Find where the given text appears and provide that cell's center as [X, Y] coordinate. 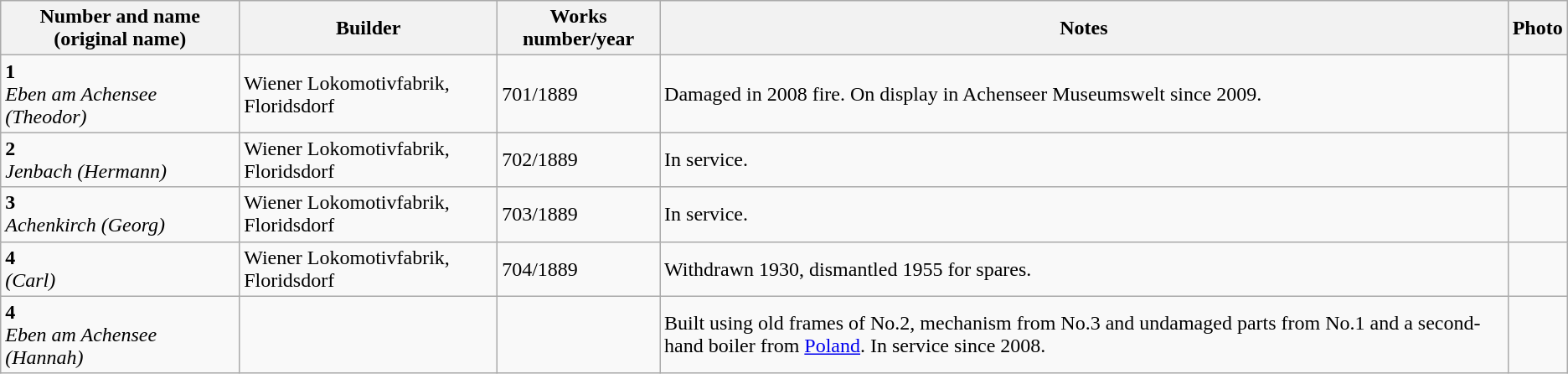
703/1889 [579, 215]
702/1889 [579, 159]
Photo [1538, 29]
704/1889 [579, 268]
Built using old frames of No.2, mechanism from No.3 and undamaged parts from No.1 and a second-hand boiler from Poland. In service since 2008. [1084, 335]
3Achenkirch (Georg) [121, 215]
4Eben am Achensee (Hannah) [121, 335]
Damaged in 2008 fire. On display in Achenseer Museumswelt since 2009. [1084, 94]
2Jenbach (Hermann) [121, 159]
1Eben am Achensee (Theodor) [121, 94]
Withdrawn 1930, dismantled 1955 for spares. [1084, 268]
701/1889 [579, 94]
4(Carl) [121, 268]
Number and name (original name) [121, 29]
Builder [369, 29]
Works number/year [579, 29]
Notes [1084, 29]
